Determine the (x, y) coordinate at the center of the cell enclosing the given text.  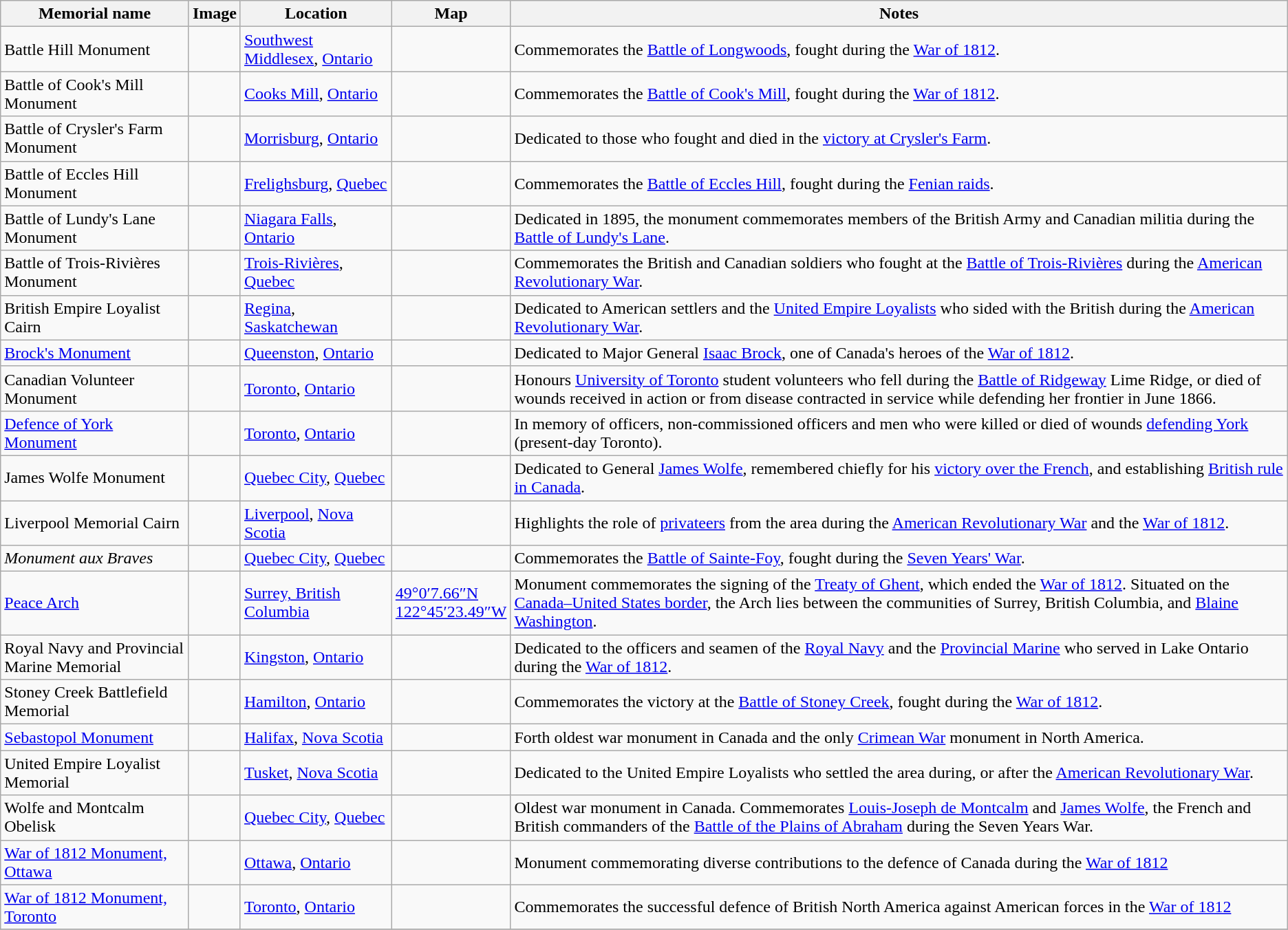
In memory of officers, non-commissioned officers and men who were killed or died of wounds defending York (present-day Toronto). (899, 433)
Battle of Trois-Rivières Monument (95, 272)
Battle of Eccles Hill Monument (95, 183)
Commemorates the Battle of Eccles Hill, fought during the Fenian raids. (899, 183)
James Wolfe Monument (95, 477)
Monument commemorating diverse contributions to the defence of Canada during the War of 1812 (899, 863)
Hamilton, Ontario (316, 702)
Dedicated to the officers and seamen of the Royal Navy and the Provincial Marine who served in Lake Ontario during the War of 1812. (899, 658)
Surrey, British Columbia (316, 603)
War of 1812 Monument, Toronto (95, 907)
Map (451, 14)
Commemorates the victory at the Battle of Stoney Creek, fought during the War of 1812. (899, 702)
Liverpool, Nova Scotia (316, 523)
Monument aux Braves (95, 559)
49°0′7.66″N122°45′23.49″W (451, 603)
Highlights the role of privateers from the area during the American Revolutionary War and the War of 1812. (899, 523)
Peace Arch (95, 603)
Notes (899, 14)
Trois-Rivières, Quebec (316, 272)
Liverpool Memorial Cairn (95, 523)
Battle of Lundy's Lane Monument (95, 228)
War of 1812 Monument, Ottawa (95, 863)
Commemorates the Battle of Longwoods, fought during the War of 1812. (899, 50)
Forth oldest war monument in Canada and the only Crimean War monument in North America. (899, 737)
Ottawa, Ontario (316, 863)
Memorial name (95, 14)
Battle Hill Monument (95, 50)
Regina, Saskatchewan (316, 318)
Dedicated to Major General Isaac Brock, one of Canada's heroes of the War of 1812. (899, 353)
Cooks Mill, Ontario (316, 94)
Defence of York Monument (95, 433)
Sebastopol Monument (95, 737)
Wolfe and Montcalm Obelisk (95, 817)
Dedicated to General James Wolfe, remembered chiefly for his victory over the French, and establishing British rule in Canada. (899, 477)
Commemorates the successful defence of British North America against American forces in the War of 1812 (899, 907)
Morrisburg, Ontario (316, 139)
Dedicated to the United Empire Loyalists who settled the area during, or after the American Revolutionary War. (899, 773)
Commemorates the Battle of Cook's Mill, fought during the War of 1812. (899, 94)
Royal Navy and Provincial Marine Memorial (95, 658)
Dedicated to American settlers and the United Empire Loyalists who sided with the British during the American Revolutionary War. (899, 318)
Frelighsburg, Quebec (316, 183)
Commemorates the British and Canadian soldiers who fought at the Battle of Trois-Rivières during the American Revolutionary War. (899, 272)
Stoney Creek Battlefield Memorial (95, 702)
Halifax, Nova Scotia (316, 737)
Battle of Crysler's Farm Monument (95, 139)
Dedicated to those who fought and died in the victory at Crysler's Farm. (899, 139)
Commemorates the Battle of Sainte-Foy, fought during the Seven Years' War. (899, 559)
Canadian Volunteer Monument (95, 388)
Queenston, Ontario (316, 353)
Location (316, 14)
Tusket, Nova Scotia (316, 773)
Image (215, 14)
Battle of Cook's Mill Monument (95, 94)
Brock's Monument (95, 353)
United Empire Loyalist Memorial (95, 773)
Niagara Falls, Ontario (316, 228)
Kingston, Ontario (316, 658)
British Empire Loyalist Cairn (95, 318)
Dedicated in 1895, the monument commemorates members of the British Army and Canadian militia during the Battle of Lundy's Lane. (899, 228)
Southwest Middlesex, Ontario (316, 50)
